Identify which cell holds the provided text, then report its [X, Y] central coordinate. 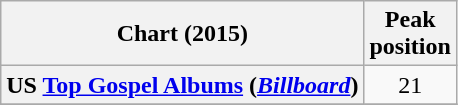
Peakposition [410, 34]
US Top Gospel Albums (Billboard) [182, 85]
21 [410, 85]
Chart (2015) [182, 34]
